Output the [x, y] coordinate of the center of the cell containing the given text.  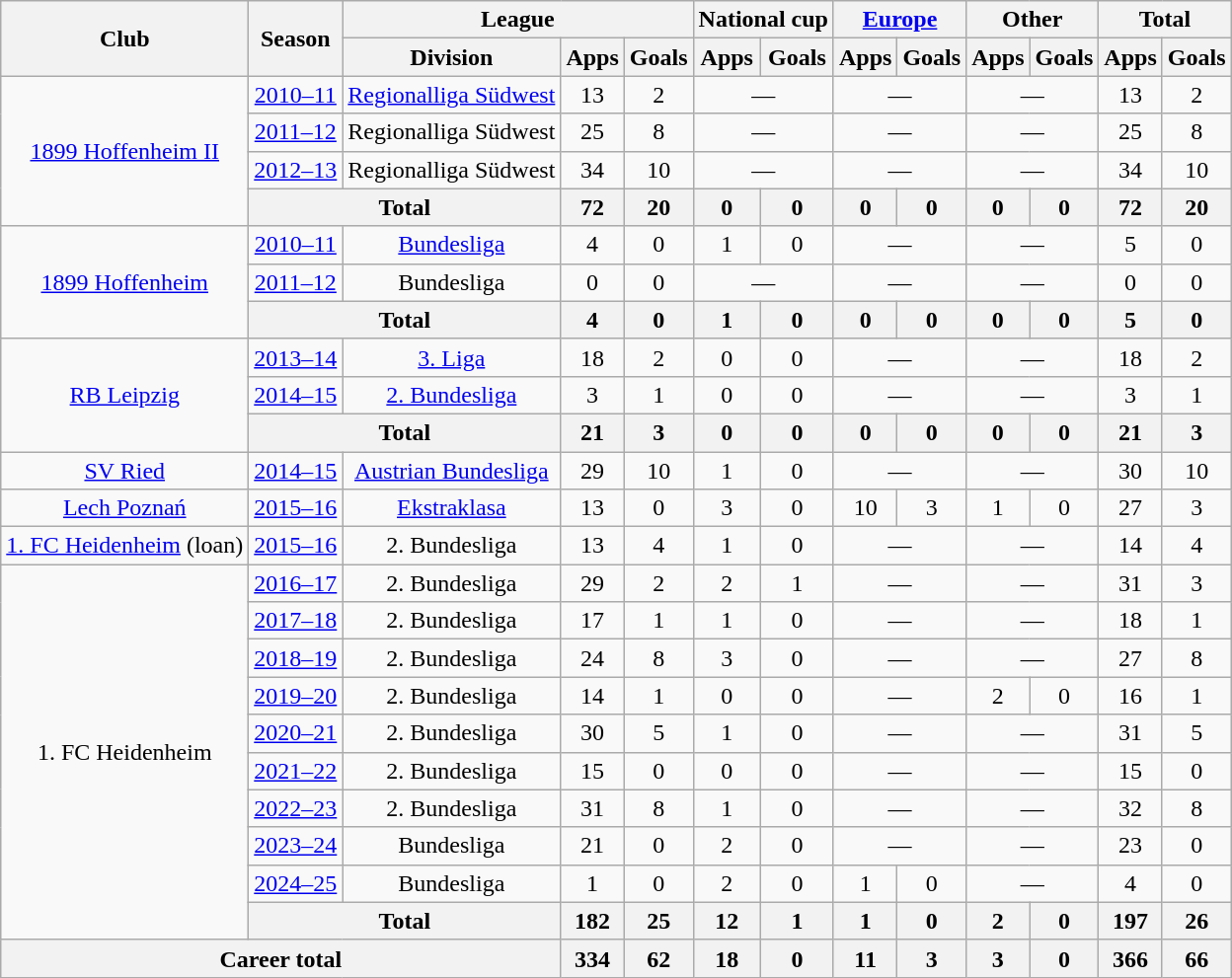
1. FC Heidenheim (loan) [124, 546]
62 [658, 958]
1. FC Heidenheim [124, 752]
366 [1130, 958]
334 [592, 958]
Europe [899, 20]
2021–22 [296, 771]
2013–14 [296, 357]
2023–24 [296, 846]
Season [296, 38]
23 [1130, 846]
26 [1196, 921]
2018–19 [296, 658]
197 [1130, 921]
SV Ried [124, 471]
Other [1033, 20]
2017–18 [296, 621]
Austrian Bundesliga [452, 471]
2016–17 [296, 583]
Lech Poznań [124, 508]
2020–21 [296, 733]
Career total [280, 958]
National cup [763, 20]
32 [1130, 808]
2024–25 [296, 883]
League [517, 20]
RB Leipzig [124, 395]
17 [592, 621]
2012–13 [296, 170]
Club [124, 38]
3. Liga [452, 357]
1899 Hoffenheim [124, 282]
182 [592, 921]
Division [452, 57]
24 [592, 658]
Ekstraklasa [452, 508]
12 [727, 921]
66 [1196, 958]
11 [865, 958]
2022–23 [296, 808]
2019–20 [296, 696]
16 [1130, 696]
1899 Hoffenheim II [124, 151]
